Return (x, y) of the center of cell containing provided text 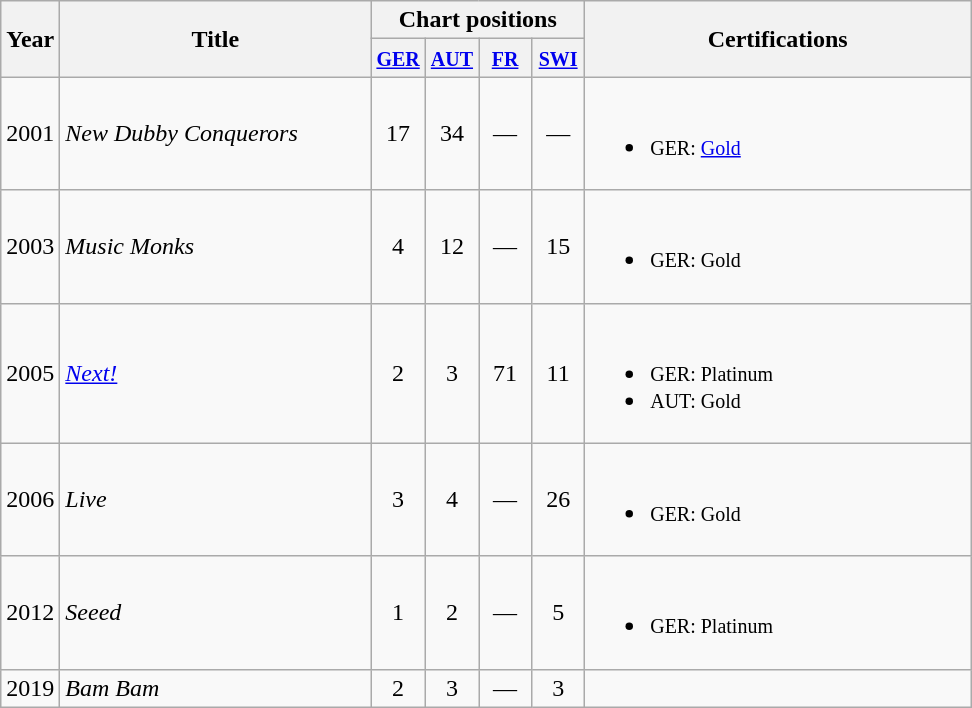
26 (558, 500)
Year (30, 39)
1 (398, 612)
Next! (216, 373)
2019 (30, 688)
GER: PlatinumAUT: Gold (778, 373)
GER (398, 58)
Music Monks (216, 246)
Certifications (778, 39)
2006 (30, 500)
Seeed (216, 612)
2001 (30, 134)
2003 (30, 246)
Live (216, 500)
17 (398, 134)
SWI (558, 58)
AUT (452, 58)
34 (452, 134)
5 (558, 612)
11 (558, 373)
71 (506, 373)
New Dubby Conquerors (216, 134)
GER: Platinum (778, 612)
FR (506, 58)
Bam Bam (216, 688)
2012 (30, 612)
12 (452, 246)
15 (558, 246)
Chart positions (478, 20)
Title (216, 39)
2005 (30, 373)
